Determine the [X, Y] coordinate at the center of the cell enclosing the given text.  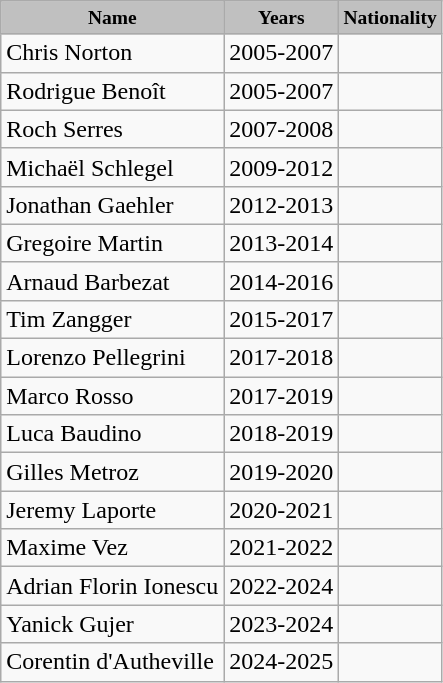
2020-2021 [282, 510]
2024-2025 [282, 662]
Gregoire Martin [112, 243]
2014-2016 [282, 281]
Roch Serres [112, 129]
Yanick Gujer [112, 624]
Arnaud Barbezat [112, 281]
2017-2018 [282, 358]
2013-2014 [282, 243]
2017-2019 [282, 396]
2009-2012 [282, 167]
Luca Baudino [112, 434]
Adrian Florin Ionescu [112, 586]
Michaël Schlegel [112, 167]
2012-2013 [282, 205]
2018-2019 [282, 434]
Lorenzo Pellegrini [112, 358]
Jonathan Gaehler [112, 205]
Tim Zangger [112, 319]
Name [112, 18]
Rodrigue Benoît [112, 91]
Marco Rosso [112, 396]
Corentin d'Autheville [112, 662]
Nationality [390, 18]
Chris Norton [112, 53]
2019-2020 [282, 472]
2015-2017 [282, 319]
2023-2024 [282, 624]
2022-2024 [282, 586]
2021-2022 [282, 548]
2007-2008 [282, 129]
Maxime Vez [112, 548]
Years [282, 18]
Gilles Metroz [112, 472]
Jeremy Laporte [112, 510]
